Search for the cell housing the specified text and yield its [X, Y] center coordinate. 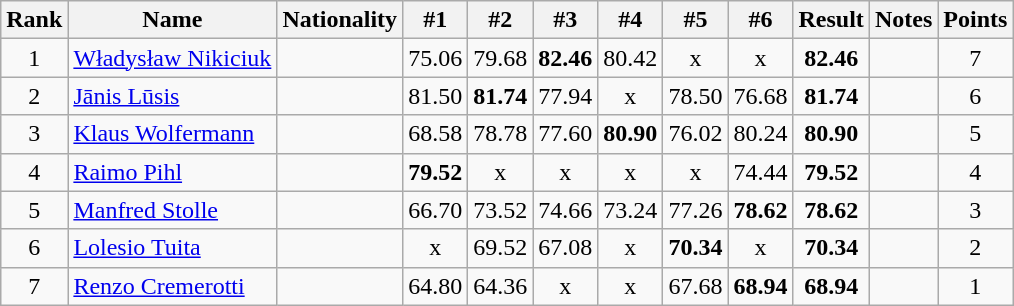
Klaus Wolfermann [172, 134]
#6 [760, 20]
Nationality [340, 20]
66.70 [436, 210]
64.36 [500, 286]
77.60 [566, 134]
75.06 [436, 58]
Renzo Cremerotti [172, 286]
76.68 [760, 96]
Raimo Pihl [172, 172]
80.42 [630, 58]
Notes [903, 20]
73.52 [500, 210]
#1 [436, 20]
#5 [696, 20]
67.08 [566, 248]
67.68 [696, 286]
74.44 [760, 172]
#2 [500, 20]
74.66 [566, 210]
73.24 [630, 210]
64.80 [436, 286]
Manfred Stolle [172, 210]
Jānis Lūsis [172, 96]
77.94 [566, 96]
Points [976, 20]
78.78 [500, 134]
Result [831, 20]
Rank [34, 20]
80.24 [760, 134]
79.68 [500, 58]
Lolesio Tuita [172, 248]
68.58 [436, 134]
76.02 [696, 134]
#4 [630, 20]
Władysław Nikiciuk [172, 58]
81.50 [436, 96]
Name [172, 20]
78.50 [696, 96]
#3 [566, 20]
77.26 [696, 210]
69.52 [500, 248]
